Identify which cell holds the provided text, then report its [x, y] central coordinate. 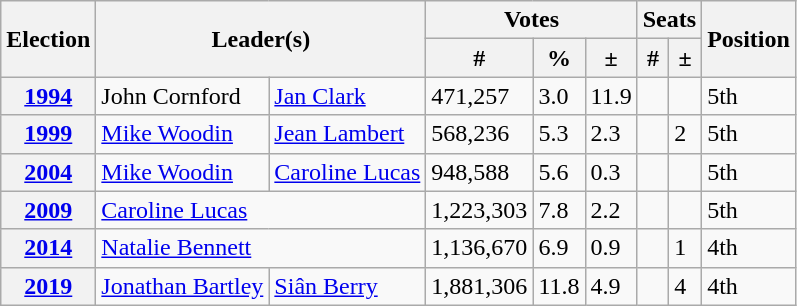
6.9 [559, 248]
3.0 [559, 96]
Election [48, 39]
11.8 [559, 286]
4.9 [611, 286]
7.8 [559, 210]
2009 [48, 210]
5.3 [559, 134]
4 [686, 286]
1,136,670 [480, 248]
568,236 [480, 134]
2 [686, 134]
Jan Clark [348, 96]
Position [749, 39]
Siân Berry [348, 286]
0.3 [611, 172]
1 [686, 248]
11.9 [611, 96]
1,881,306 [480, 286]
John Cornford [182, 96]
% [559, 58]
2.2 [611, 210]
Leader(s) [261, 39]
Votes [532, 20]
2004 [48, 172]
1999 [48, 134]
Seats [669, 20]
471,257 [480, 96]
Jean Lambert [348, 134]
0.9 [611, 248]
5.6 [559, 172]
1994 [48, 96]
948,588 [480, 172]
Natalie Bennett [261, 248]
Jonathan Bartley [182, 286]
2019 [48, 286]
1,223,303 [480, 210]
2014 [48, 248]
2.3 [611, 134]
